Search for the cell housing the specified text and yield its [x, y] center coordinate. 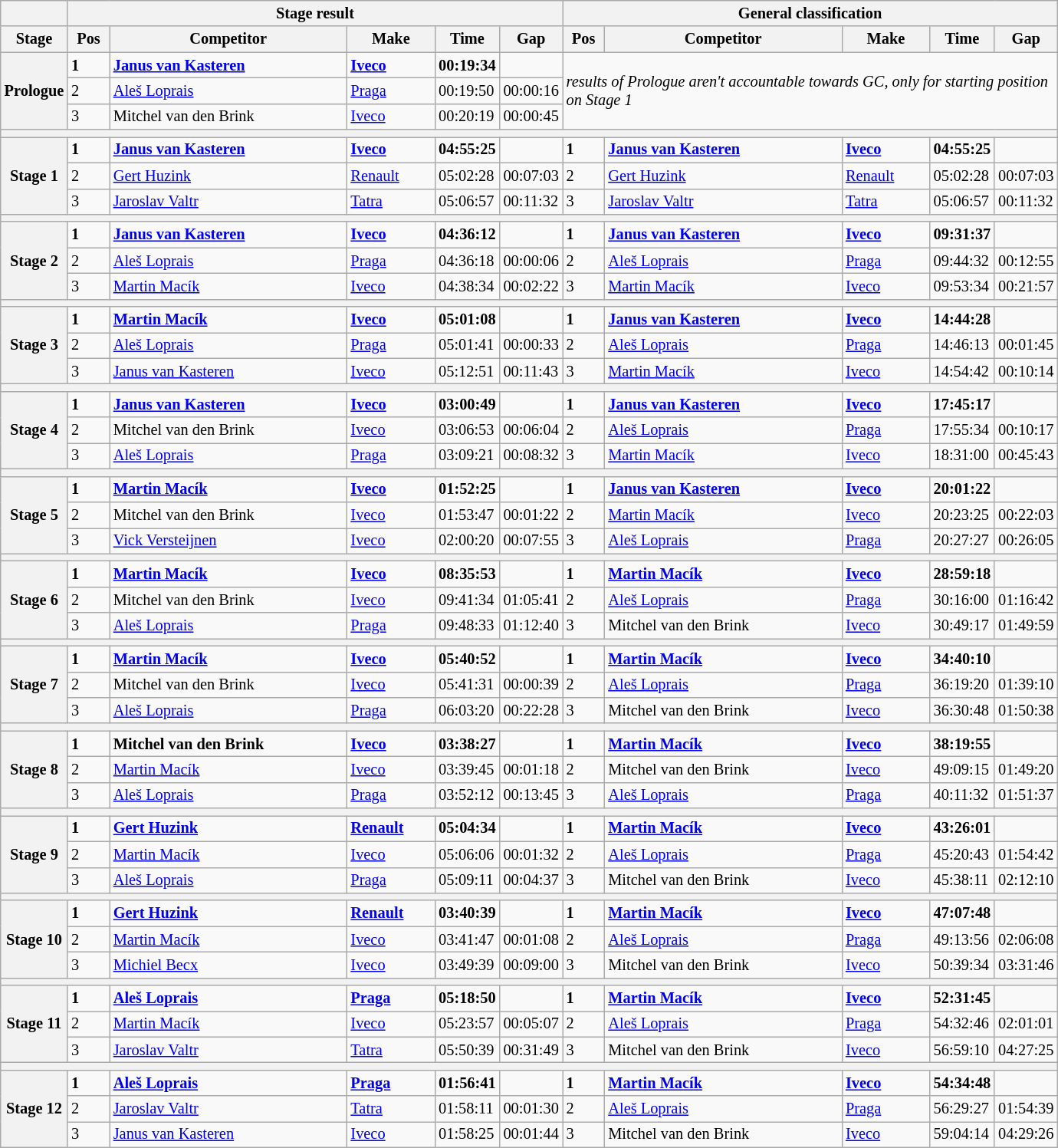
03:52:12 [467, 795]
Stage 3 [34, 345]
17:45:17 [962, 404]
54:32:46 [962, 1024]
00:10:17 [1026, 430]
Stage [34, 39]
00:06:04 [531, 430]
03:09:21 [467, 456]
02:00:20 [467, 541]
43:26:01 [962, 828]
00:20:19 [467, 117]
01:54:42 [1026, 854]
Stage 1 [34, 175]
14:44:28 [962, 320]
Stage 10 [34, 939]
00:01:44 [531, 1134]
05:06:06 [467, 854]
40:11:32 [962, 795]
05:18:50 [467, 998]
03:06:53 [467, 430]
02:12:10 [1026, 880]
Stage 5 [34, 515]
05:40:52 [467, 659]
01:53:47 [467, 515]
04:36:12 [467, 235]
Prologue [34, 90]
36:19:20 [962, 685]
00:05:07 [531, 1024]
00:19:34 [467, 65]
05:04:34 [467, 828]
01:54:39 [1026, 1109]
09:41:34 [467, 600]
00:13:45 [531, 795]
Stage 6 [34, 600]
Stage 7 [34, 684]
Stage 9 [34, 854]
05:41:31 [467, 685]
01:56:41 [467, 1083]
01:58:11 [467, 1109]
01:51:37 [1026, 795]
01:49:20 [1026, 769]
06:03:20 [467, 710]
00:19:50 [467, 90]
03:31:46 [1026, 965]
Michiel Becx [228, 965]
Stage 11 [34, 1025]
00:21:57 [1026, 286]
45:38:11 [962, 880]
45:20:43 [962, 854]
00:01:32 [531, 854]
04:38:34 [467, 286]
20:01:22 [962, 489]
05:09:11 [467, 880]
00:01:30 [531, 1109]
00:10:14 [1026, 371]
00:07:55 [531, 541]
49:13:56 [962, 939]
14:46:13 [962, 345]
00:45:43 [1026, 456]
14:54:42 [962, 371]
00:09:00 [531, 965]
00:22:28 [531, 710]
01:12:40 [531, 626]
30:16:00 [962, 600]
47:07:48 [962, 913]
00:26:05 [1026, 541]
03:39:45 [467, 769]
Stage 4 [34, 429]
20:27:27 [962, 541]
01:49:59 [1026, 626]
56:59:10 [962, 1050]
09:31:37 [962, 235]
18:31:00 [962, 456]
05:01:41 [467, 345]
Stage result [315, 13]
00:12:55 [1026, 261]
results of Prologue aren't accountable towards GC, only for starting position on Stage 1 [810, 90]
00:31:49 [531, 1050]
00:08:32 [531, 456]
04:27:25 [1026, 1050]
20:23:25 [962, 515]
05:01:08 [467, 320]
01:50:38 [1026, 710]
56:29:27 [962, 1109]
38:19:55 [962, 744]
00:01:08 [531, 939]
Vick Versteijnen [228, 541]
00:00:45 [531, 117]
04:29:26 [1026, 1134]
50:39:34 [962, 965]
02:01:01 [1026, 1024]
05:50:39 [467, 1050]
28:59:18 [962, 574]
02:06:08 [1026, 939]
49:09:15 [962, 769]
00:11:43 [531, 371]
34:40:10 [962, 659]
01:52:25 [467, 489]
04:36:18 [467, 261]
General classification [810, 13]
00:01:22 [531, 515]
30:49:17 [962, 626]
59:04:14 [962, 1134]
00:00:06 [531, 261]
08:35:53 [467, 574]
54:34:48 [962, 1083]
00:00:16 [531, 90]
03:40:39 [467, 913]
01:16:42 [1026, 600]
17:55:34 [962, 430]
01:39:10 [1026, 685]
00:01:18 [531, 769]
Stage 8 [34, 770]
36:30:48 [962, 710]
Stage 12 [34, 1109]
00:04:37 [531, 880]
00:00:39 [531, 685]
Stage 2 [34, 261]
05:23:57 [467, 1024]
03:38:27 [467, 744]
09:48:33 [467, 626]
09:44:32 [962, 261]
05:12:51 [467, 371]
03:49:39 [467, 965]
52:31:45 [962, 998]
00:22:03 [1026, 515]
00:02:22 [531, 286]
00:01:45 [1026, 345]
01:58:25 [467, 1134]
03:41:47 [467, 939]
03:00:49 [467, 404]
09:53:34 [962, 286]
00:00:33 [531, 345]
01:05:41 [531, 600]
